Search for the cell housing the specified text and yield its [x, y] center coordinate. 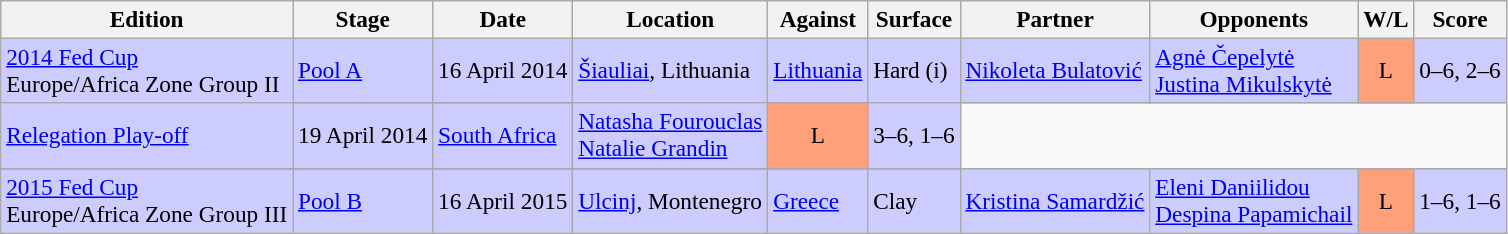
0–6, 2–6 [1460, 70]
Eleni Daniilidou Despina Papamichail [1254, 200]
Agnė Čepelytė Justina Mikulskytė [1254, 70]
Pool B [363, 200]
3–6, 1–6 [914, 136]
Stage [363, 19]
W/L [1386, 19]
16 April 2015 [503, 200]
Clay [914, 200]
16 April 2014 [503, 70]
2015 Fed Cup Europe/Africa Zone Group III [147, 200]
Edition [147, 19]
Relegation Play-off [147, 136]
Score [1460, 19]
Surface [914, 19]
Against [818, 19]
Greece [818, 200]
Location [670, 19]
Pool A [363, 70]
Date [503, 19]
Šiauliai, Lithuania [670, 70]
South Africa [503, 136]
Lithuania [818, 70]
Opponents [1254, 19]
Hard (i) [914, 70]
Partner [1055, 19]
19 April 2014 [363, 136]
1–6, 1–6 [1460, 200]
Ulcinj, Montenegro [670, 200]
Kristina Samardžić [1055, 200]
Nikoleta Bulatović [1055, 70]
2014 Fed Cup Europe/Africa Zone Group II [147, 70]
Natasha Fourouclas Natalie Grandin [670, 136]
